Identify which cell holds the provided text, then report its [X, Y] central coordinate. 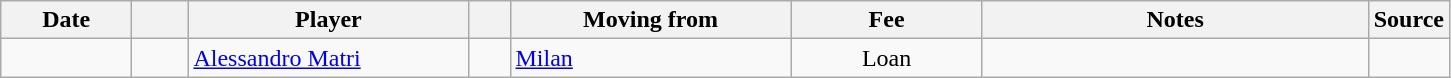
Loan [886, 58]
Source [1408, 20]
Moving from [650, 20]
Fee [886, 20]
Alessandro Matri [328, 58]
Notes [1175, 20]
Date [66, 20]
Milan [650, 58]
Player [328, 20]
